Output the [x, y] coordinate of the center of the cell containing the given text.  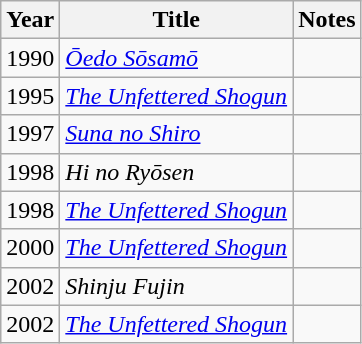
Suna no Shiro [176, 134]
1995 [30, 96]
Year [30, 20]
1997 [30, 134]
Hi no Ryōsen [176, 172]
2000 [30, 248]
Title [176, 20]
Shinju Fujin [176, 286]
Notes [327, 20]
1990 [30, 58]
Ōedo Sōsamō [176, 58]
